From the cell containing the given text, extract its center point as [x, y] coordinate. 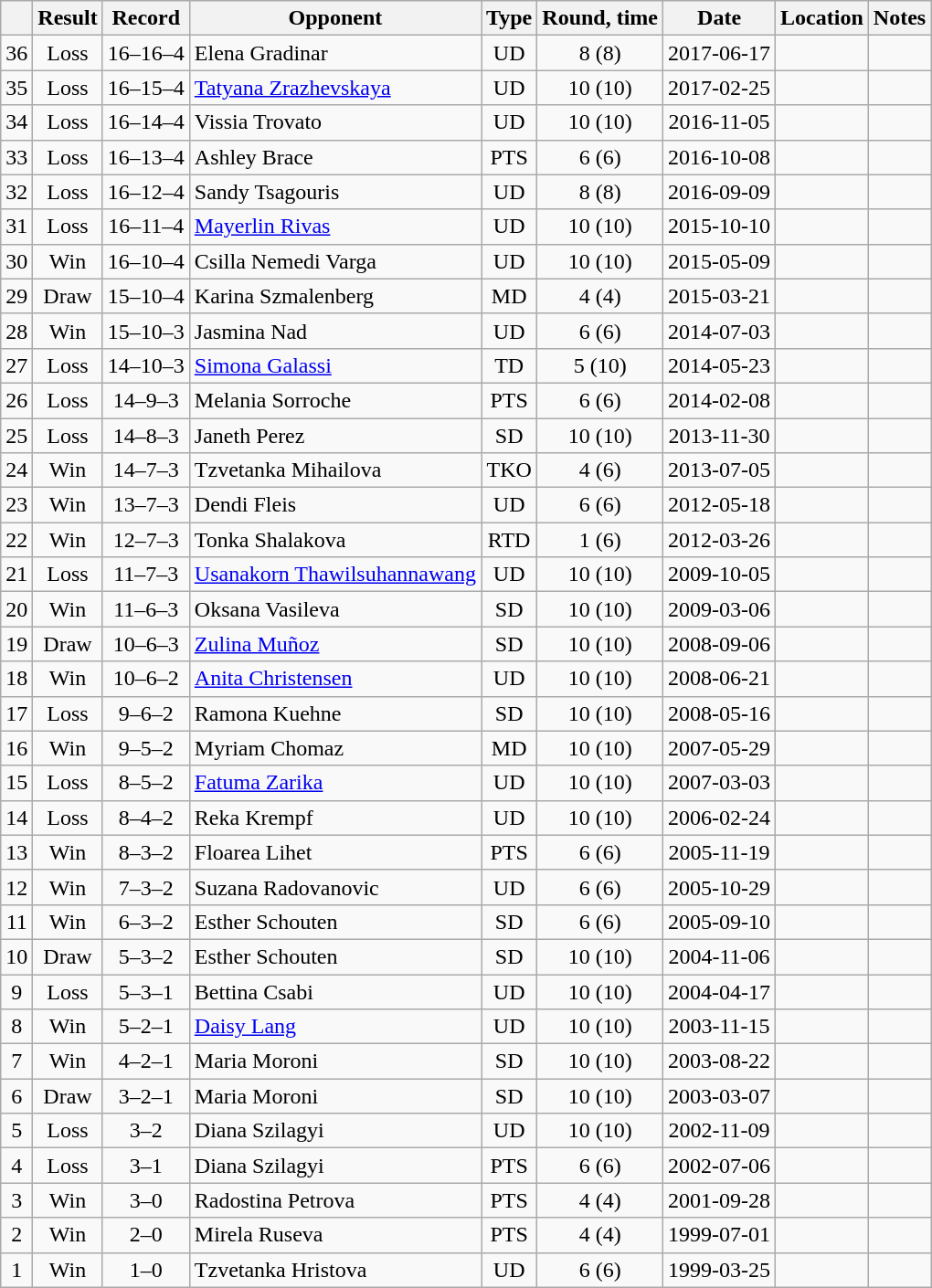
Tzvetanka Hristova [334, 1270]
2009-10-05 [720, 575]
16–10–4 [146, 261]
Mirela Ruseva [334, 1235]
Opponent [334, 18]
Notes [899, 18]
Zulina Muñoz [334, 644]
5 [16, 1131]
2004-11-06 [720, 956]
Round, time [600, 18]
9–5–2 [146, 748]
3–2 [146, 1131]
2006-02-24 [720, 818]
2016-10-08 [720, 157]
2015-05-09 [720, 261]
2–0 [146, 1235]
2013-11-30 [720, 436]
15–10–4 [146, 296]
2008-06-21 [720, 679]
Location [822, 18]
Dendi Fleis [334, 505]
2005-09-10 [720, 922]
31 [16, 227]
32 [16, 192]
2015-03-21 [720, 296]
5–2–1 [146, 1027]
14–10–3 [146, 365]
RTD [508, 540]
3 [16, 1200]
20 [16, 609]
10–6–3 [146, 644]
9–6–2 [146, 713]
Myriam Chomaz [334, 748]
2014-02-08 [720, 400]
16–15–4 [146, 88]
2001-09-28 [720, 1200]
2017-06-17 [720, 53]
Fatuma Zarika [334, 783]
Sandy Tsagouris [334, 192]
30 [16, 261]
16–14–4 [146, 122]
2013-07-05 [720, 470]
2012-05-18 [720, 505]
33 [16, 157]
14 [16, 818]
2003-11-15 [720, 1027]
Tzvetanka Mihailova [334, 470]
16 [16, 748]
23 [16, 505]
16–13–4 [146, 157]
2007-03-03 [720, 783]
9 [16, 991]
2014-07-03 [720, 331]
15–10–3 [146, 331]
13 [16, 852]
28 [16, 331]
35 [16, 88]
16–16–4 [146, 53]
27 [16, 365]
Melania Sorroche [334, 400]
16–11–4 [146, 227]
16–12–4 [146, 192]
10 [16, 956]
2005-10-29 [720, 887]
Usanakorn Thawilsuhannawang [334, 575]
1999-03-25 [720, 1270]
14–8–3 [146, 436]
2002-11-09 [720, 1131]
2 [16, 1235]
Suzana Radovanovic [334, 887]
17 [16, 713]
5 (10) [600, 365]
TD [508, 365]
8–3–2 [146, 852]
Vissia Trovato [334, 122]
Tonka Shalakova [334, 540]
Date [720, 18]
Result [68, 18]
Reka Krempf [334, 818]
2015-10-10 [720, 227]
6–3–2 [146, 922]
Jasmina Nad [334, 331]
2008-05-16 [720, 713]
24 [16, 470]
Floarea Lihet [334, 852]
22 [16, 540]
2008-09-06 [720, 644]
2003-03-07 [720, 1096]
36 [16, 53]
7 [16, 1061]
11–7–3 [146, 575]
14–9–3 [146, 400]
3–1 [146, 1166]
Karina Szmalenberg [334, 296]
Type [508, 18]
3–0 [146, 1200]
15 [16, 783]
8–5–2 [146, 783]
3–2–1 [146, 1096]
2017-02-25 [720, 88]
1 [16, 1270]
26 [16, 400]
2009-03-06 [720, 609]
18 [16, 679]
2016-11-05 [720, 122]
34 [16, 122]
21 [16, 575]
8 [16, 1027]
2004-04-17 [720, 991]
14–7–3 [146, 470]
Daisy Lang [334, 1027]
4 [16, 1166]
11–6–3 [146, 609]
2005-11-19 [720, 852]
Tatyana Zrazhevskaya [334, 88]
11 [16, 922]
2016-09-09 [720, 192]
Simona Galassi [334, 365]
29 [16, 296]
TKO [508, 470]
1999-07-01 [720, 1235]
19 [16, 644]
8–4–2 [146, 818]
Ramona Kuehne [334, 713]
10–6–2 [146, 679]
13–7–3 [146, 505]
1–0 [146, 1270]
4–2–1 [146, 1061]
Oksana Vasileva [334, 609]
Csilla Nemedi Varga [334, 261]
1 (6) [600, 540]
2014-05-23 [720, 365]
5–3–2 [146, 956]
2007-05-29 [720, 748]
Radostina Petrova [334, 1200]
Elena Gradinar [334, 53]
Janeth Perez [334, 436]
7–3–2 [146, 887]
Mayerlin Rivas [334, 227]
4 (6) [600, 470]
Record [146, 18]
Anita Christensen [334, 679]
2012-03-26 [720, 540]
Bettina Csabi [334, 991]
6 [16, 1096]
12 [16, 887]
12–7–3 [146, 540]
2003-08-22 [720, 1061]
Ashley Brace [334, 157]
2002-07-06 [720, 1166]
25 [16, 436]
5–3–1 [146, 991]
